Capture the cell that displays the provided text and extract its (x, y) central coordinate. 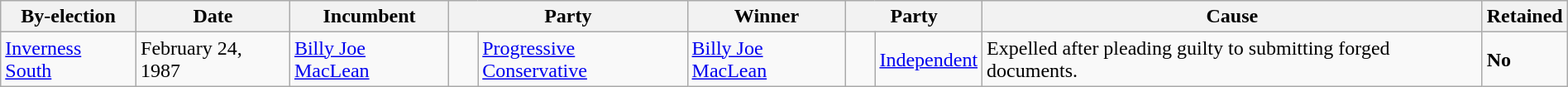
Incumbent (369, 17)
Expelled after pleading guilty to submitting forged documents. (1232, 60)
Retained (1525, 17)
Progressive Conservative (582, 60)
February 24, 1987 (213, 60)
Winner (767, 17)
Cause (1232, 17)
By-election (69, 17)
No (1525, 60)
Independent (929, 60)
Date (213, 17)
Inverness South (69, 60)
